Provide the [x, y] coordinate of the cell's center where the given text is located.  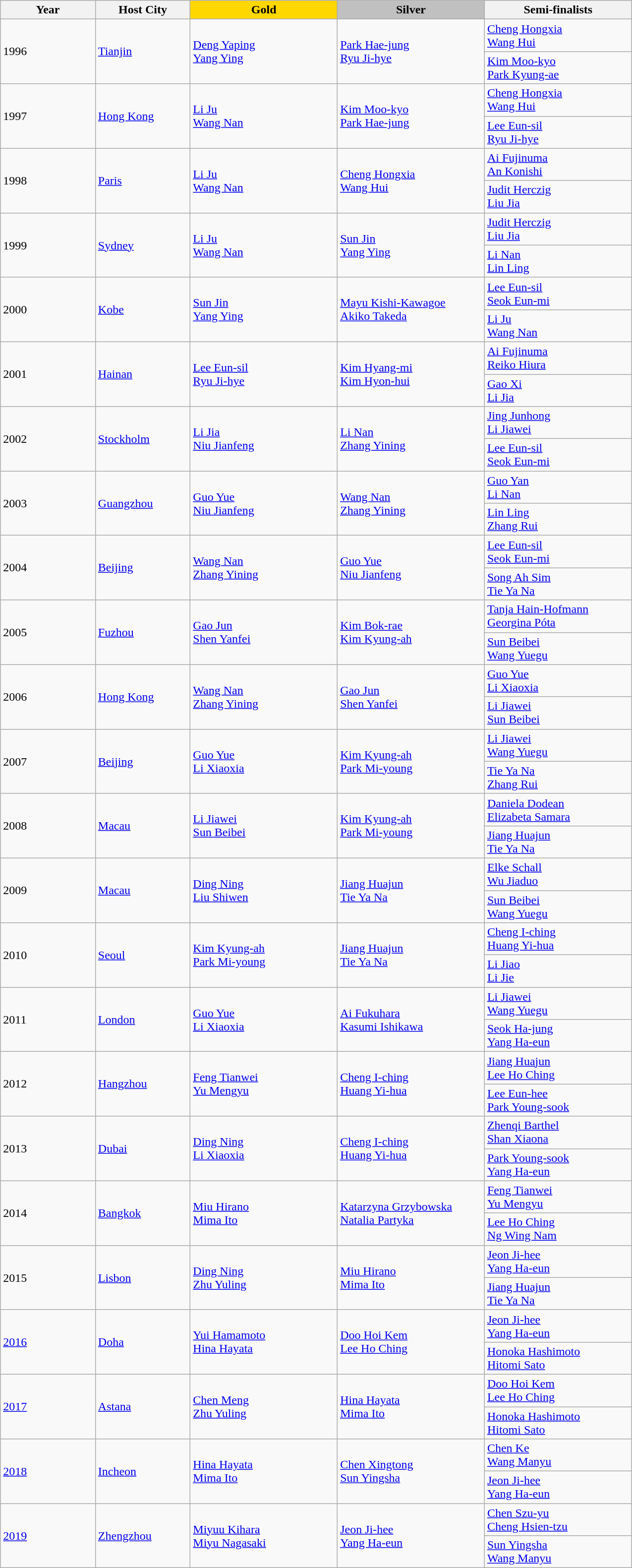
Song Ah Sim Tie Ya Na [558, 584]
Incheon [143, 1471]
Chen Meng Zhu Yuling [264, 1406]
Seoul [143, 955]
2018 [48, 1471]
Jiang Huajun Lee Ho Ching [558, 1068]
Kobe [143, 309]
Daniela Dodean Elizabeta Samara [558, 809]
2008 [48, 826]
Kim Bok-rae Kim Kyung-ah [411, 632]
Ding Ning Liu Shiwen [264, 890]
Hangzhou [143, 1084]
Deng Yaping Yang Ying [264, 52]
2010 [48, 955]
2019 [48, 1536]
Park Hae-jung Ryu Ji-hye [411, 52]
Lee Ho Ching Ng Wing Nam [558, 1229]
2009 [48, 890]
Miyuu Kihara Miyu Nagasaki [264, 1536]
Ai Fujinuma Reiko Hiura [558, 358]
Tianjin [143, 52]
Zhenqi Barthel Shan Xiaona [558, 1133]
Ding Ning Li Xiaoxia [264, 1148]
2013 [48, 1148]
2011 [48, 1020]
Astana [143, 1406]
2003 [48, 503]
Li Nan Lin Ling [558, 261]
Tie Ya Na Zhang Rui [558, 778]
Gao Xi Li Jia [558, 390]
Yui Hamamoto Hina Hayata [264, 1342]
Kim Moo-kyo Park Kyung-ae [558, 67]
Li Nan Zhang Yining [411, 439]
Paris [143, 181]
1998 [48, 181]
Host City [143, 10]
Bangkok [143, 1213]
Lin Ling Zhang Rui [558, 520]
2014 [48, 1213]
Sun Yingsha Wang Manyu [558, 1552]
Year [48, 10]
2016 [48, 1342]
2015 [48, 1277]
2001 [48, 374]
1997 [48, 116]
1996 [48, 52]
Hainan [143, 374]
Katarzyna Grzybowska Natalia Partyka [411, 1213]
2012 [48, 1084]
Seok Ha-jung Yang Ha-eun [558, 1035]
Guo Yan Li Nan [558, 487]
2002 [48, 439]
Chen Ke Wang Manyu [558, 1455]
Sydney [143, 245]
Lisbon [143, 1277]
Ai Fujinuma An Konishi [558, 165]
Gold [264, 10]
Semi-finalists [558, 10]
Stockholm [143, 439]
2007 [48, 761]
Ding Ning Zhu Yuling [264, 1277]
Jing Junhong Li Jiawei [558, 422]
1999 [48, 245]
2004 [48, 568]
2000 [48, 309]
2005 [48, 632]
Fuzhou [143, 632]
Silver [411, 10]
2017 [48, 1406]
Lee Eun-hee Park Young-sook [558, 1100]
Doha [143, 1342]
Guangzhou [143, 503]
Chen Szu-yu Cheng Hsien-tzu [558, 1519]
Mayu Kishi-Kawagoe Akiko Takeda [411, 309]
Chen Xingtong Sun Yingsha [411, 1471]
Ai Fukuhara Kasumi Ishikawa [411, 1020]
Park Young-sook Yang Ha-eun [558, 1164]
Kim Moo-kyo Park Hae-jung [411, 116]
Zhengzhou [143, 1536]
London [143, 1020]
Li Jiao Li Jie [558, 971]
Dubai [143, 1148]
Tanja Hain-Hofmann Georgina Póta [558, 616]
Li Jia Niu Jianfeng [264, 439]
Elke Schall Wu Jiaduo [558, 874]
2006 [48, 697]
Kim Hyang-mi Kim Hyon-hui [411, 374]
